Search for the cell housing the specified text and yield its [X, Y] center coordinate. 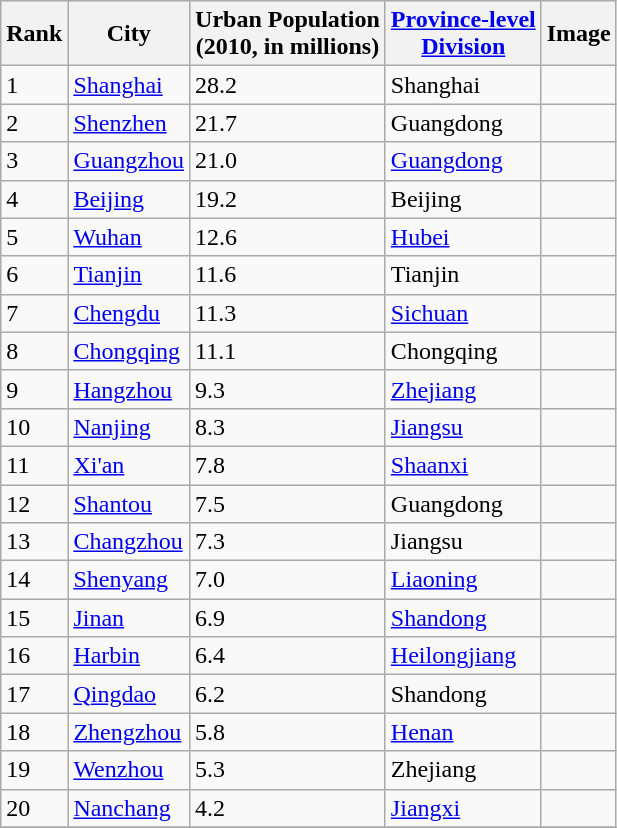
Shenyang [129, 580]
18 [34, 732]
Liaoning [463, 580]
2 [34, 123]
4.2 [288, 808]
16 [34, 656]
8 [34, 351]
5 [34, 237]
7 [34, 313]
6.9 [288, 618]
Chengdu [129, 313]
7.3 [288, 542]
Urban Population (2010, in millions) [288, 34]
Hubei [463, 237]
6 [34, 275]
Shaanxi [463, 465]
City [129, 34]
Jinan [129, 618]
11 [34, 465]
7.8 [288, 465]
20 [34, 808]
4 [34, 199]
Nanchang [129, 808]
Harbin [129, 656]
1 [34, 85]
Henan [463, 732]
Hangzhou [129, 389]
3 [34, 161]
11.6 [288, 275]
7.0 [288, 580]
5.8 [288, 732]
19 [34, 770]
Changzhou [129, 542]
Heilongjiang [463, 656]
13 [34, 542]
17 [34, 694]
8.3 [288, 427]
Nanjing [129, 427]
21.7 [288, 123]
19.2 [288, 199]
10 [34, 427]
Wenzhou [129, 770]
Zhengzhou [129, 732]
11.1 [288, 351]
Shantou [129, 503]
5.3 [288, 770]
28.2 [288, 85]
Qingdao [129, 694]
Guangzhou [129, 161]
6.2 [288, 694]
15 [34, 618]
11.3 [288, 313]
Shenzhen [129, 123]
Sichuan [463, 313]
6.4 [288, 656]
Rank [34, 34]
12.6 [288, 237]
12 [34, 503]
Wuhan [129, 237]
21.0 [288, 161]
Image [578, 34]
7.5 [288, 503]
Xi'an [129, 465]
14 [34, 580]
Province-level Division [463, 34]
Jiangxi [463, 808]
9.3 [288, 389]
9 [34, 389]
